Locate the cell with the specified text and output its [x, y] center coordinate. 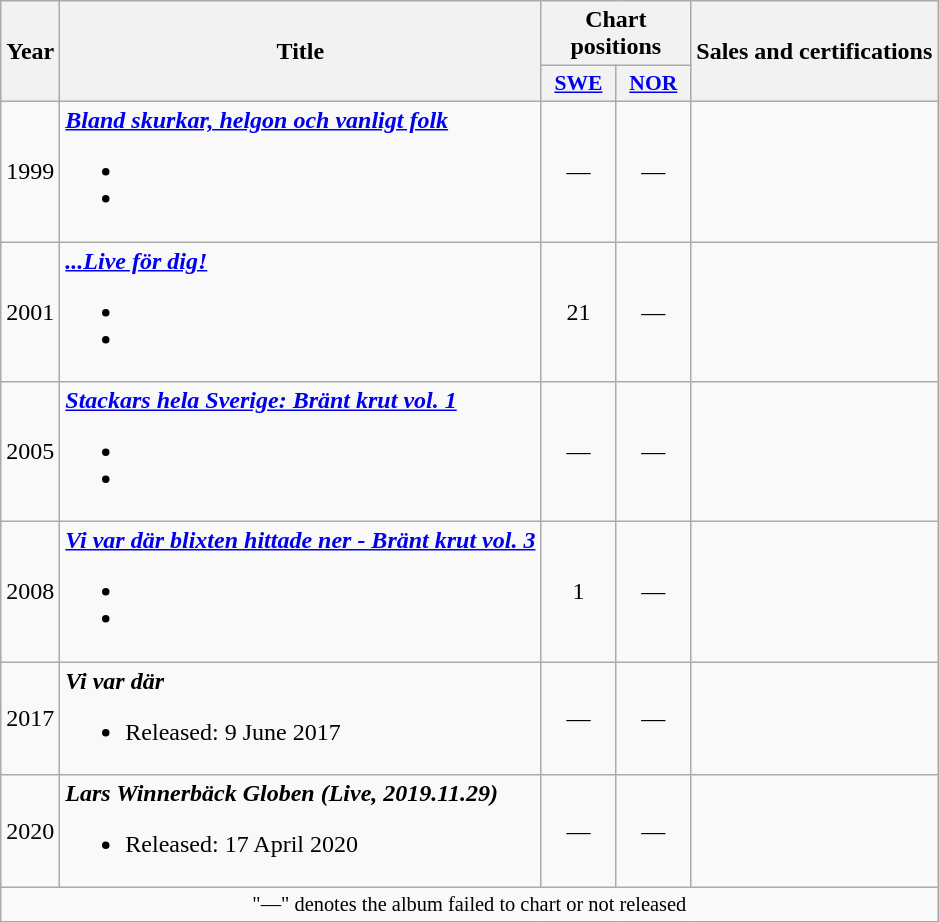
1 [578, 592]
Vi var där blixten hittade ner - Bränt krut vol. 3 [300, 592]
Sales and certifications [814, 52]
NOR [654, 84]
2008 [30, 592]
1999 [30, 171]
Chart positions [616, 34]
Year [30, 52]
21 [578, 312]
Title [300, 52]
Stackars hela Sverige: Bränt krut vol. 1 [300, 452]
...Live för dig! [300, 312]
Lars Winnerbäck Globen (Live, 2019.11.29)Released: 17 April 2020 [300, 832]
2020 [30, 832]
Vi var därReleased: 9 June 2017 [300, 718]
Bland skurkar, helgon och vanligt folk [300, 171]
2001 [30, 312]
2005 [30, 452]
"—" denotes the album failed to chart or not released [470, 905]
2017 [30, 718]
SWE [578, 84]
